Identify which cell holds the provided text, then report its [x, y] central coordinate. 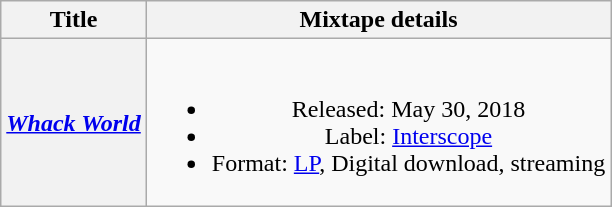
Whack World [74, 122]
Released: May 30, 2018Label: InterscopeFormat: LP, Digital download, streaming [378, 122]
Mixtape details [378, 20]
Title [74, 20]
